Search for the cell housing the specified text and yield its [X, Y] center coordinate. 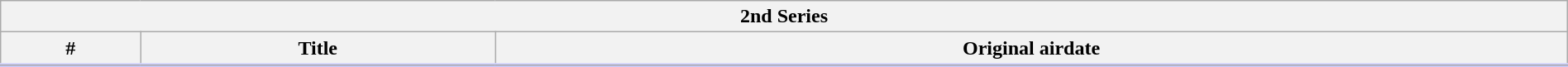
Original airdate [1031, 49]
Title [318, 49]
2nd Series [784, 17]
# [71, 49]
